Pinpoint the cell where the given text exists, returning its (X, Y) midpoint coordinate. 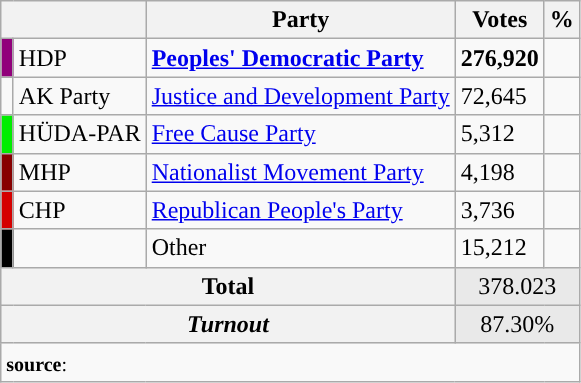
HÜDA-PAR (80, 134)
Justice and Development Party (300, 96)
source: (290, 362)
15,212 (500, 248)
Total (228, 286)
Party (300, 20)
MHP (80, 172)
5,312 (500, 134)
Other (300, 248)
% (562, 20)
87.30% (517, 324)
Peoples' Democratic Party (300, 58)
Republican People's Party (300, 210)
HDP (80, 58)
CHP (80, 210)
Turnout (228, 324)
AK Party (80, 96)
378.023 (517, 286)
Nationalist Movement Party (300, 172)
276,920 (500, 58)
4,198 (500, 172)
Votes (500, 20)
Free Cause Party (300, 134)
3,736 (500, 210)
72,645 (500, 96)
